Detect which cell encompasses the target text, then output its (X, Y) center coordinate. 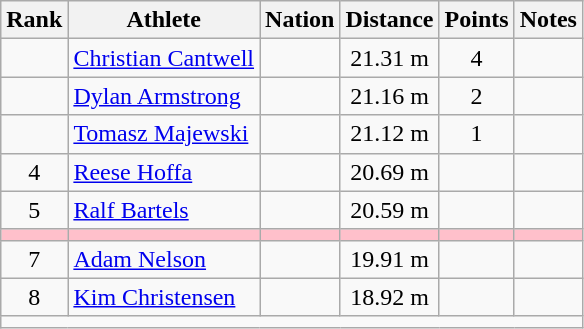
Dylan Armstrong (164, 96)
21.16 m (390, 96)
Christian Cantwell (164, 58)
Distance (390, 20)
20.69 m (390, 172)
21.12 m (390, 134)
Notes (548, 20)
Nation (300, 20)
Ralf Bartels (164, 210)
Athlete (164, 20)
21.31 m (390, 58)
19.91 m (390, 259)
Kim Christensen (164, 297)
Tomasz Majewski (164, 134)
7 (34, 259)
1 (476, 134)
Reese Hoffa (164, 172)
5 (34, 210)
2 (476, 96)
Adam Nelson (164, 259)
18.92 m (390, 297)
20.59 m (390, 210)
Points (476, 20)
8 (34, 297)
Rank (34, 20)
